Extract the (x, y) coordinate from the center of the cell holding the provided text.  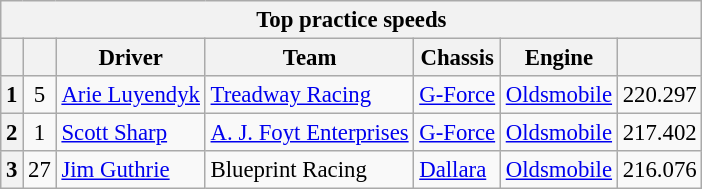
Scott Sharp (130, 133)
A. J. Foyt Enterprises (310, 133)
Jim Guthrie (130, 170)
3 (12, 170)
217.402 (660, 133)
Engine (558, 58)
Driver (130, 58)
Treadway Racing (310, 95)
2 (12, 133)
Chassis (458, 58)
220.297 (660, 95)
Dallara (458, 170)
216.076 (660, 170)
5 (40, 95)
Team (310, 58)
Blueprint Racing (310, 170)
Top practice speeds (352, 20)
27 (40, 170)
Arie Luyendyk (130, 95)
